Identify which cell holds the provided text, then report its (x, y) central coordinate. 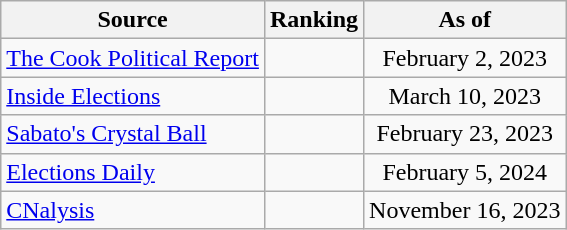
Inside Elections (133, 96)
Sabato's Crystal Ball (133, 134)
Source (133, 20)
As of (465, 20)
November 16, 2023 (465, 210)
The Cook Political Report (133, 58)
Ranking (314, 20)
Elections Daily (133, 172)
February 5, 2024 (465, 172)
February 23, 2023 (465, 134)
March 10, 2023 (465, 96)
CNalysis (133, 210)
February 2, 2023 (465, 58)
